Detect which cell encompasses the target text, then output its (X, Y) center coordinate. 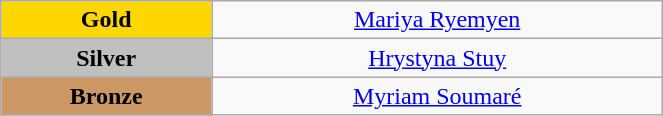
Myriam Soumaré (438, 96)
Silver (106, 58)
Gold (106, 20)
Hrystyna Stuy (438, 58)
Bronze (106, 96)
Mariya Ryemyen (438, 20)
